Detect which cell encompasses the target text, then output its [x, y] center coordinate. 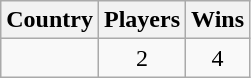
2 [142, 58]
Wins [218, 20]
4 [218, 58]
Players [142, 20]
Country [50, 20]
